Find where the given text appears and provide that cell's center as (x, y) coordinate. 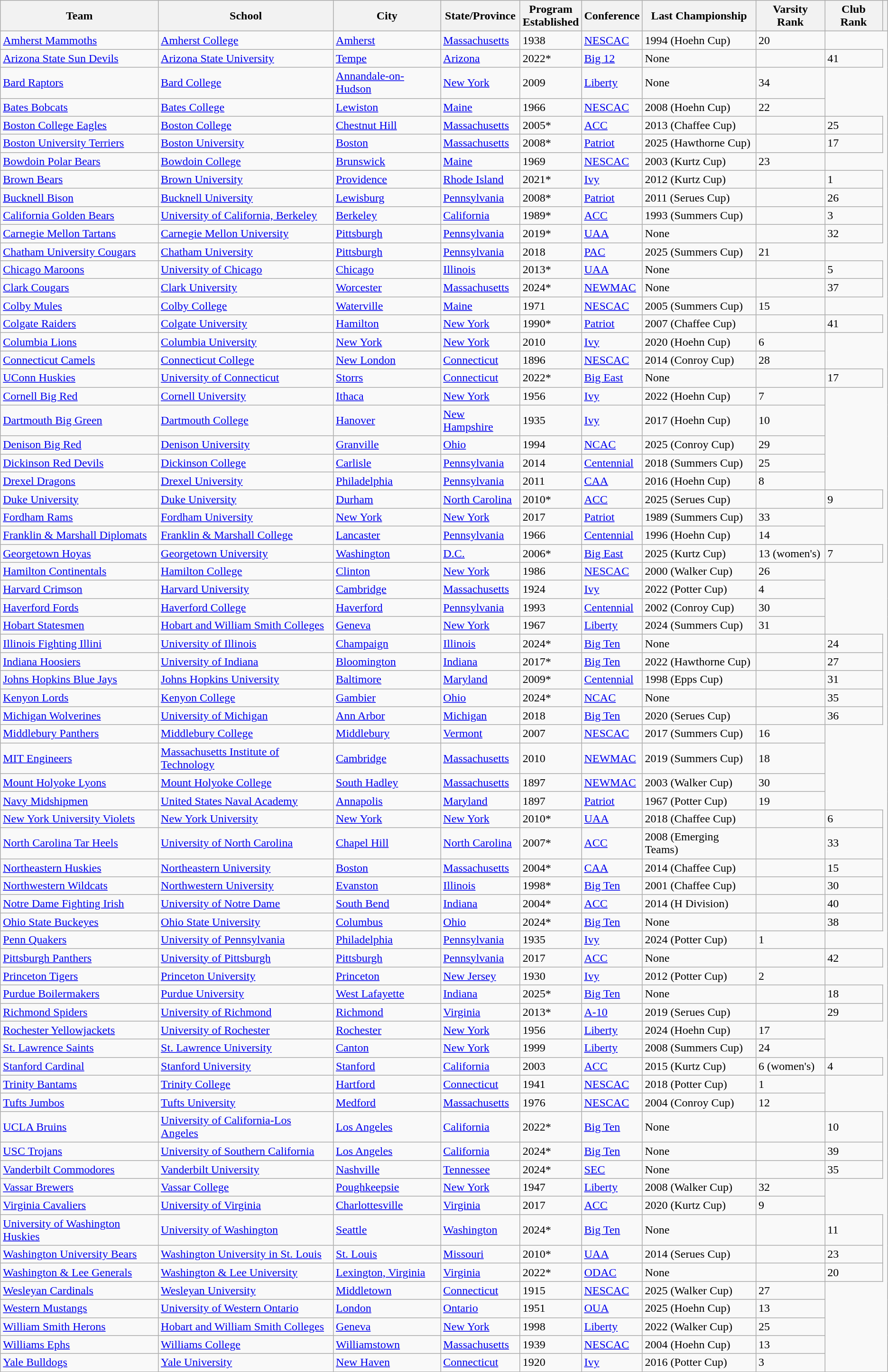
California Golden Bears (80, 215)
Poughkeepsie (387, 1188)
Lexington, Virginia (387, 1272)
2025 (Summers Cup) (699, 252)
Trinity Bantams (80, 1084)
Ann Arbor (387, 716)
Amherst (387, 40)
2019 (Serues Cup) (699, 1012)
Columbia University (246, 342)
Champaign (387, 644)
2025 (Walker Cup) (699, 1290)
2011 (551, 481)
22 (790, 107)
1971 (551, 306)
1976 (551, 1102)
Washington & Lee Generals (80, 1272)
1967 (551, 626)
Washington University Bears (80, 1254)
Vanderbilt Commodores (80, 1169)
St. Lawrence Saints (80, 1048)
University of Washington (246, 1230)
2024 (Potter Cup) (699, 940)
Hanover (387, 420)
2025 (Conroy Cup) (699, 445)
South Bend (387, 904)
Vermont (480, 734)
Connecticut Camels (80, 360)
University of Rochester (246, 1030)
Big 12 (612, 58)
2011 (Serues Cup) (699, 197)
Clinton (387, 571)
2000 (Walker Cup) (699, 571)
Franklin & Marshall Diplomats (80, 535)
2025 (Hoehn Cup) (699, 1308)
16 (790, 734)
Tennessee (480, 1169)
D.C. (480, 553)
19 (790, 801)
Notre Dame Fighting Irish (80, 904)
Williams College (246, 1344)
Denison University (246, 445)
City (387, 16)
Colgate University (246, 324)
2005* (551, 125)
2017* (551, 662)
1998 (551, 1326)
Evanston (387, 886)
Northeastern University (246, 867)
2014 (Chaffee Cup) (699, 867)
2014 (H Division) (699, 904)
2018 (Potter Cup) (699, 1084)
Wesleyan University (246, 1290)
New York University Violets (80, 819)
2003 (551, 1066)
Northwestern University (246, 886)
Last Championship (699, 16)
Vassar College (246, 1188)
Bates Bobcats (80, 107)
Ithaca (387, 396)
2025* (551, 994)
Medford (387, 1102)
Carnegie Mellon Tartans (80, 233)
Tufts University (246, 1102)
Harvard Crimson (80, 589)
2012 (Potter Cup) (699, 976)
2001 (Chaffee Cup) (699, 886)
Harvard University (246, 589)
12 (790, 1102)
2002 (Conroy Cup) (699, 608)
39 (854, 1151)
Michigan Wolverines (80, 716)
Johns Hopkins Blue Jays (80, 680)
Bowdoin College (246, 161)
Fordham Rams (80, 517)
Chapel Hill (387, 843)
1896 (551, 360)
A-10 (612, 1012)
Dickinson Red Devils (80, 463)
6 (women's) (790, 1066)
Providence (387, 179)
Princeton (387, 976)
University of Richmond (246, 1012)
ProgramEstablished (551, 16)
1941 (551, 1084)
Haverford College (246, 608)
1998* (551, 886)
2004 (Conroy Cup) (699, 1102)
1947 (551, 1188)
Arizona State Sun Devils (80, 58)
Bowdoin Polar Bears (80, 161)
2022 (Hoehn Cup) (699, 396)
South Hadley (387, 783)
St. Lawrence University (246, 1048)
Arizona State University (246, 58)
1938 (551, 40)
University of Indiana (246, 662)
Hamilton Continentals (80, 571)
Denison Big Red (80, 445)
St. Louis (387, 1254)
Colby College (246, 306)
School (246, 16)
University of California-Los Angeles (246, 1127)
Johns Hopkins University (246, 680)
Boston University Terriers (80, 143)
Middletown (387, 1290)
2007 (551, 734)
Virginia Cavaliers (80, 1206)
Mount Holyoke Lyons (80, 783)
Boston University (246, 143)
Nashville (387, 1169)
Clark Cougars (80, 288)
Washington University in St. Louis (246, 1254)
Bard College (246, 83)
Middlebury (387, 734)
2022 (Hawthorne Cup) (699, 662)
1999 (551, 1048)
Northeastern Huskies (80, 867)
Georgetown University (246, 553)
Waterville (387, 306)
1924 (551, 589)
Middlebury Panthers (80, 734)
34 (790, 83)
1920 (551, 1363)
Northwestern Wildcats (80, 886)
Navy Midshipmen (80, 801)
Connecticut College (246, 360)
Williamstown (387, 1344)
Penn Quakers (80, 940)
2019* (551, 233)
Arizona (480, 58)
36 (854, 716)
Lewiston (387, 107)
Charlottesville (387, 1206)
2014 (Conroy Cup) (699, 360)
Team (80, 16)
1990* (551, 324)
University of Connecticut (246, 378)
USC Trojans (80, 1151)
2007 (Chaffee Cup) (699, 324)
Amherst Mammoths (80, 40)
2024 (Hoehn Cup) (699, 1030)
Varsity Rank (790, 16)
Brunswick (387, 161)
New London (387, 360)
1986 (551, 571)
OUA (612, 1308)
1989 (Summers Cup) (699, 517)
5 (854, 270)
Gambier (387, 698)
2012 (Kurtz Cup) (699, 179)
University of Illinois (246, 644)
Drexel Dragons (80, 481)
2025 (Hawthorne Cup) (699, 143)
1993 (Summers Cup) (699, 215)
2024 (Summers Cup) (699, 626)
Storrs (387, 378)
Yale Bulldogs (80, 1363)
Bates College (246, 107)
Kenyon Lords (80, 698)
Ontario (480, 1308)
1930 (551, 976)
Middlebury College (246, 734)
Bard Raptors (80, 83)
Princeton University (246, 976)
Drexel University (246, 481)
William Smith Herons (80, 1326)
Ohio State University (246, 922)
Georgetown Hoyas (80, 553)
Ohio State Buckeyes (80, 922)
University of Washington Huskies (80, 1230)
SEC (612, 1169)
Amherst College (246, 40)
Seattle (387, 1230)
2017 (Summers Cup) (699, 734)
Stanford University (246, 1066)
2005 (Summers Cup) (699, 306)
Purdue Boilermakers (80, 994)
1998 (Epps Cup) (699, 680)
Colgate Raiders (80, 324)
Vanderbilt University (246, 1169)
Colby Mules (80, 306)
Dartmouth Big Green (80, 420)
1994 (Hoehn Cup) (699, 40)
Western Mustangs (80, 1308)
Worcester (387, 288)
Stanford Cardinal (80, 1066)
2025 (Kurtz Cup) (699, 553)
Hamilton College (246, 571)
Carlisle (387, 463)
Carnegie Mellon University (246, 233)
Trinity College (246, 1084)
Hartford (387, 1084)
2013 (Chaffee Cup) (699, 125)
Boston College (246, 125)
Chestnut Hill (387, 125)
1967 (Potter Cup) (699, 801)
2008 (Emerging Teams) (699, 843)
1939 (551, 1344)
2020 (Serues Cup) (699, 716)
University of North Carolina (246, 843)
Chicago (387, 270)
Indiana Hoosiers (80, 662)
Berkeley (387, 215)
Cornell University (246, 396)
Chatham University Cougars (80, 252)
2018 (Summers Cup) (699, 463)
State/Province (480, 16)
Rochester (387, 1030)
Illinois Fighting Illini (80, 644)
2022 (Potter Cup) (699, 589)
Tempe (387, 58)
11 (854, 1230)
8 (790, 481)
Cornell Big Red (80, 396)
University of Michigan (246, 716)
Haverford (387, 608)
ODAC (612, 1272)
Dartmouth College (246, 420)
2003 (Walker Cup) (699, 783)
2 (790, 976)
New York University (246, 819)
2015 (Kurtz Cup) (699, 1066)
London (387, 1308)
Durham (387, 499)
Chicago Maroons (80, 270)
UConn Huskies (80, 378)
1993 (551, 608)
New Jersey (480, 976)
21 (790, 252)
Bucknell University (246, 197)
Annandale-on-Hudson (387, 83)
Franklin & Marshall College (246, 535)
Conference (612, 16)
2017 (Hoehn Cup) (699, 420)
2009 (551, 83)
1951 (551, 1308)
Missouri (480, 1254)
Hamilton (387, 324)
West Lafayette (387, 994)
1915 (551, 1290)
Hobart Statesmen (80, 626)
UCLA Bruins (80, 1127)
13 (women's) (790, 553)
2014 (Serues Cup) (699, 1254)
2007* (551, 843)
University of Pittsburgh (246, 958)
Richmond Spiders (80, 1012)
University of Notre Dame (246, 904)
North Carolina Tar Heels (80, 843)
Mount Holyoke College (246, 783)
Stanford (387, 1066)
2008 (Walker Cup) (699, 1188)
Brown Bears (80, 179)
New Hampshire (480, 420)
Columbus (387, 922)
2022 (Walker Cup) (699, 1326)
Rhode Island (480, 179)
2004 (Hoehn Cup) (699, 1344)
Yale University (246, 1363)
University of Chicago (246, 270)
Brown University (246, 179)
2008 (Summers Cup) (699, 1048)
2016 (Potter Cup) (699, 1363)
Massachusetts Institute of Technology (246, 758)
United States Naval Academy (246, 801)
Bloomington (387, 662)
2014 (551, 463)
Purdue University (246, 994)
Club Rank (854, 16)
Williams Ephs (80, 1344)
Tufts Jumbos (80, 1102)
Dickinson College (246, 463)
Lewisburg (387, 197)
Washington & Lee University (246, 1272)
PAC (612, 252)
Wesleyan Cardinals (80, 1290)
37 (854, 288)
New Haven (387, 1363)
Boston College Eagles (80, 125)
Lancaster (387, 535)
28 (790, 360)
2020 (Kurtz Cup) (699, 1206)
2009* (551, 680)
Bucknell Bison (80, 197)
Annapolis (387, 801)
2020 (Hoehn Cup) (699, 342)
42 (854, 958)
University of California, Berkeley (246, 215)
University of Western Ontario (246, 1308)
38 (854, 922)
40 (854, 904)
Clark University (246, 288)
2021* (551, 179)
Richmond (387, 1012)
Canton (387, 1048)
University of Virginia (246, 1206)
Granville (387, 445)
2016 (Hoehn Cup) (699, 481)
Chatham University (246, 252)
Columbia Lions (80, 342)
MIT Engineers (80, 758)
2008 (Hoehn Cup) (699, 107)
Kenyon College (246, 698)
University of Southern California (246, 1151)
2006* (551, 553)
2018 (Chaffee Cup) (699, 819)
1969 (551, 161)
2019 (Summers Cup) (699, 758)
2025 (Serues Cup) (699, 499)
Fordham University (246, 517)
1996 (Hoehn Cup) (699, 535)
University of Pennsylvania (246, 940)
Pittsburgh Panthers (80, 958)
1989* (551, 215)
14 (790, 535)
1994 (551, 445)
Haverford Fords (80, 608)
Rochester Yellowjackets (80, 1030)
Princeton Tigers (80, 976)
Vassar Brewers (80, 1188)
Michigan (480, 716)
Baltimore (387, 680)
2003 (Kurtz Cup) (699, 161)
